Scan for the cell matching the given text and deliver its [X, Y] coordinate at center. 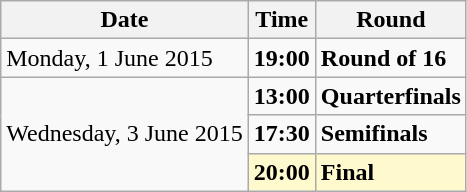
13:00 [282, 96]
20:00 [282, 172]
Time [282, 20]
Round [390, 20]
Quarterfinals [390, 96]
Round of 16 [390, 58]
17:30 [282, 134]
Semifinals [390, 134]
Final [390, 172]
Date [125, 20]
Monday, 1 June 2015 [125, 58]
Wednesday, 3 June 2015 [125, 134]
19:00 [282, 58]
